Identify which cell holds the provided text, then report its [x, y] central coordinate. 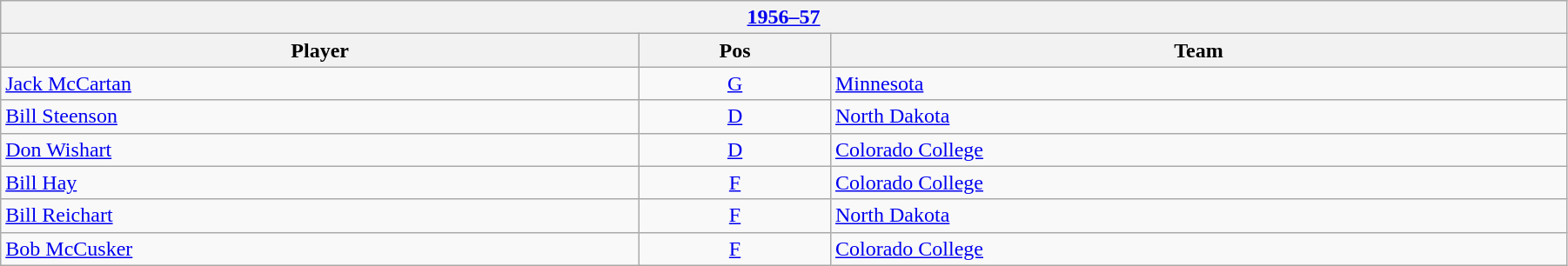
Jack McCartan [320, 83]
Minnesota [1198, 83]
1956–57 [784, 17]
Pos [735, 50]
Team [1198, 50]
Don Wishart [320, 150]
Bill Reichart [320, 216]
Bob McCusker [320, 249]
Bill Hay [320, 183]
Player [320, 50]
G [735, 83]
Bill Steenson [320, 116]
